Return (X, Y) of the center of cell containing provided text 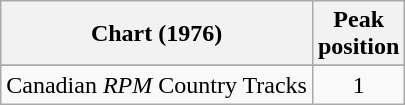
Chart (1976) (157, 34)
Peakposition (358, 34)
Canadian RPM Country Tracks (157, 85)
1 (358, 85)
